Detect which cell encompasses the target text, then output its (X, Y) center coordinate. 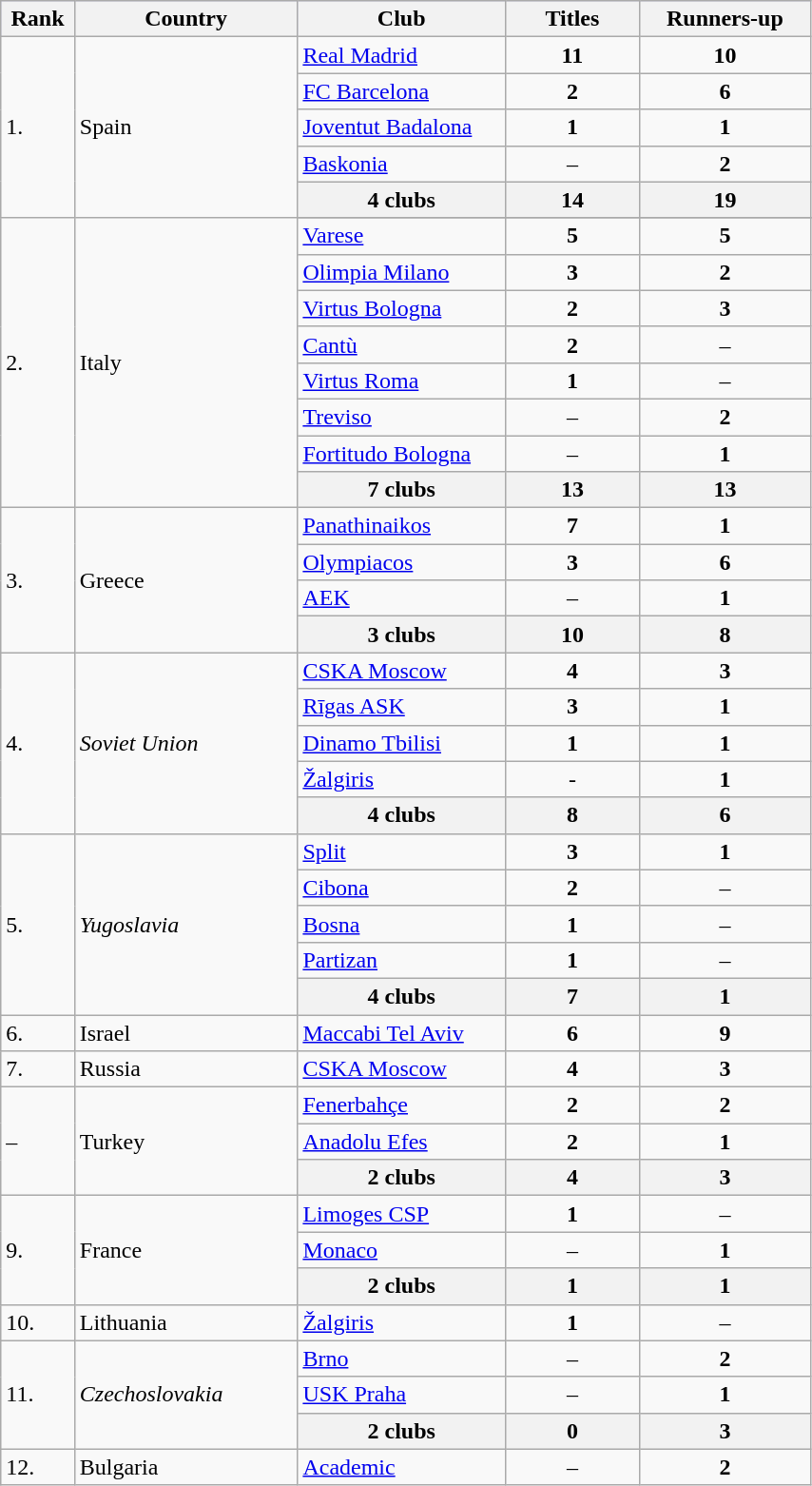
Virtus Roma (401, 381)
AEK (401, 598)
2. (38, 362)
Monaco (401, 1250)
Israel (186, 1032)
Split (401, 851)
Turkey (186, 1142)
Bulgaria (186, 1467)
Joventut Badalona (401, 127)
6. (38, 1032)
Cibona (401, 888)
Fenerbahçe (401, 1105)
7 clubs (401, 490)
Olimpia Milano (401, 272)
Real Madrid (401, 55)
12. (38, 1467)
- (572, 779)
Runners-up (725, 19)
7. (38, 1069)
Anadolu Efes (401, 1142)
France (186, 1250)
Virtus Bologna (401, 308)
4. (38, 743)
Baskonia (401, 164)
14 (572, 200)
Russia (186, 1069)
Olympiacos (401, 562)
10. (38, 1322)
USK Praha (401, 1395)
11 (572, 55)
3. (38, 580)
Italy (186, 362)
Lithuania (186, 1322)
Limoges CSP (401, 1214)
Yugoslavia (186, 924)
Greece (186, 580)
Academic (401, 1467)
FC Barcelona (401, 91)
9 (725, 1032)
Treviso (401, 417)
Varese (401, 236)
9. (38, 1250)
Club (401, 19)
Maccabi Tel Aviv (401, 1032)
3 clubs (401, 635)
Rank (38, 19)
Panathinaikos (401, 526)
Titles (572, 19)
Fortitudo Bologna (401, 454)
0 (572, 1431)
19 (725, 200)
Partizan (401, 960)
Czechoslovakia (186, 1395)
Dinamo Tbilisi (401, 743)
Spain (186, 127)
11. (38, 1395)
Country (186, 19)
Soviet Union (186, 743)
5. (38, 924)
1. (38, 127)
Brno (401, 1359)
Cantù (401, 344)
Rīgas ASK (401, 707)
Bosna (401, 924)
